Output the (x, y) coordinate of the center of the cell containing the given text.  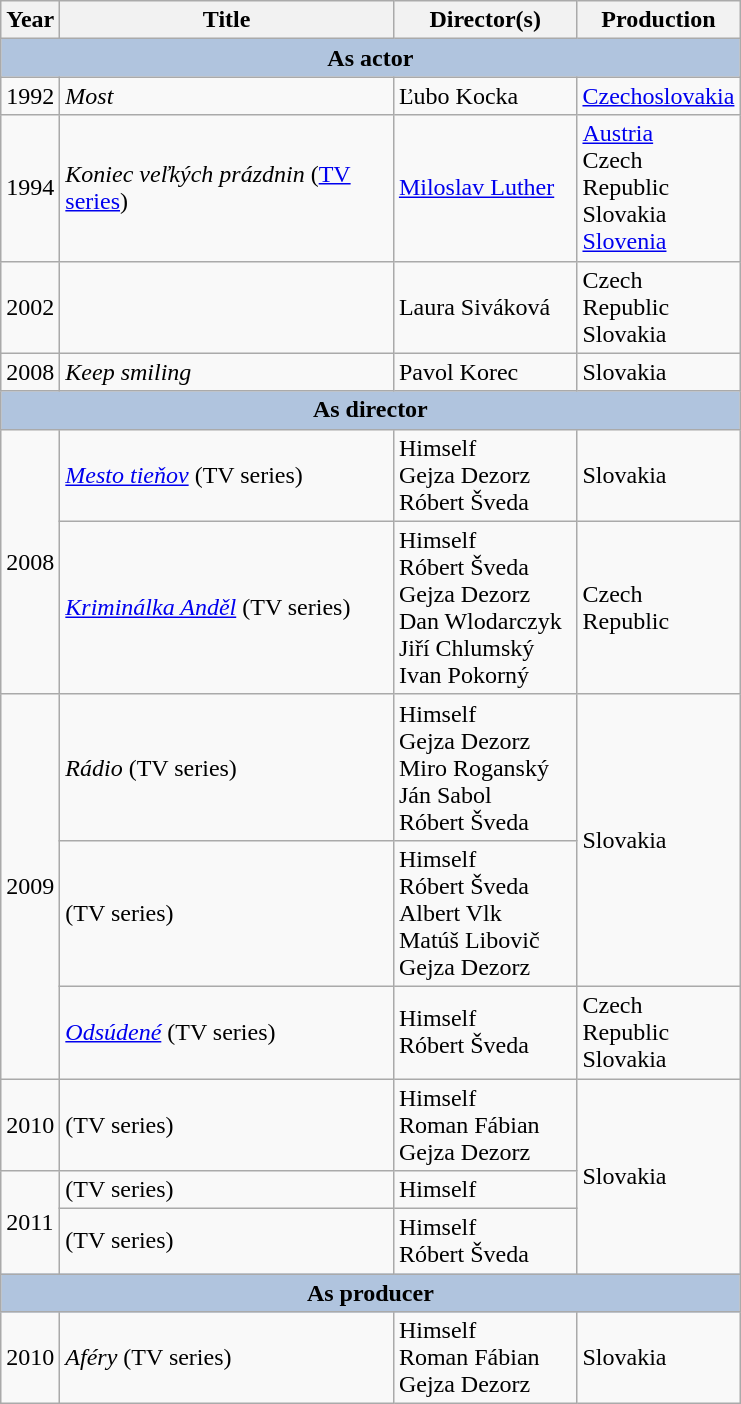
Odsúdené (TV series) (227, 1032)
1992 (30, 96)
Austria Czech Republic Slovakia Slovenia (658, 188)
Director(s) (485, 20)
2002 (30, 307)
Rádio (TV series) (227, 767)
As director (370, 410)
Himself Gejza Dezorz Miro Roganský Ján Sabol Róbert Šveda (485, 767)
As producer (370, 1293)
Czechoslovakia (658, 96)
Miloslav Luther (485, 188)
Mesto tieňov (TV series) (227, 475)
Title (227, 20)
Himself (485, 1190)
Himself Gejza Dezorz Róbert Šveda (485, 475)
Himself Róbert Šveda Gejza Dezorz Dan Wlodarczyk Jiří Chlumský Ivan Pokorný (485, 608)
Himself Róbert Šveda Albert Vlk Matúš Libovič Gejza Dezorz (485, 913)
Laura Siváková (485, 307)
Year (30, 20)
Pavol Korec (485, 372)
Keep smiling (227, 372)
2009 (30, 886)
Aféry (TV series) (227, 1358)
Czech Republic (658, 608)
As actor (370, 58)
2011 (30, 1222)
Production (658, 20)
Koniec veľkých prázdnin (TV series) (227, 188)
1994 (30, 188)
Kriminálka Anděl (TV series) (227, 608)
Most (227, 96)
Ľubo Kocka (485, 96)
